From the cell containing the given text, extract its center point as [x, y] coordinate. 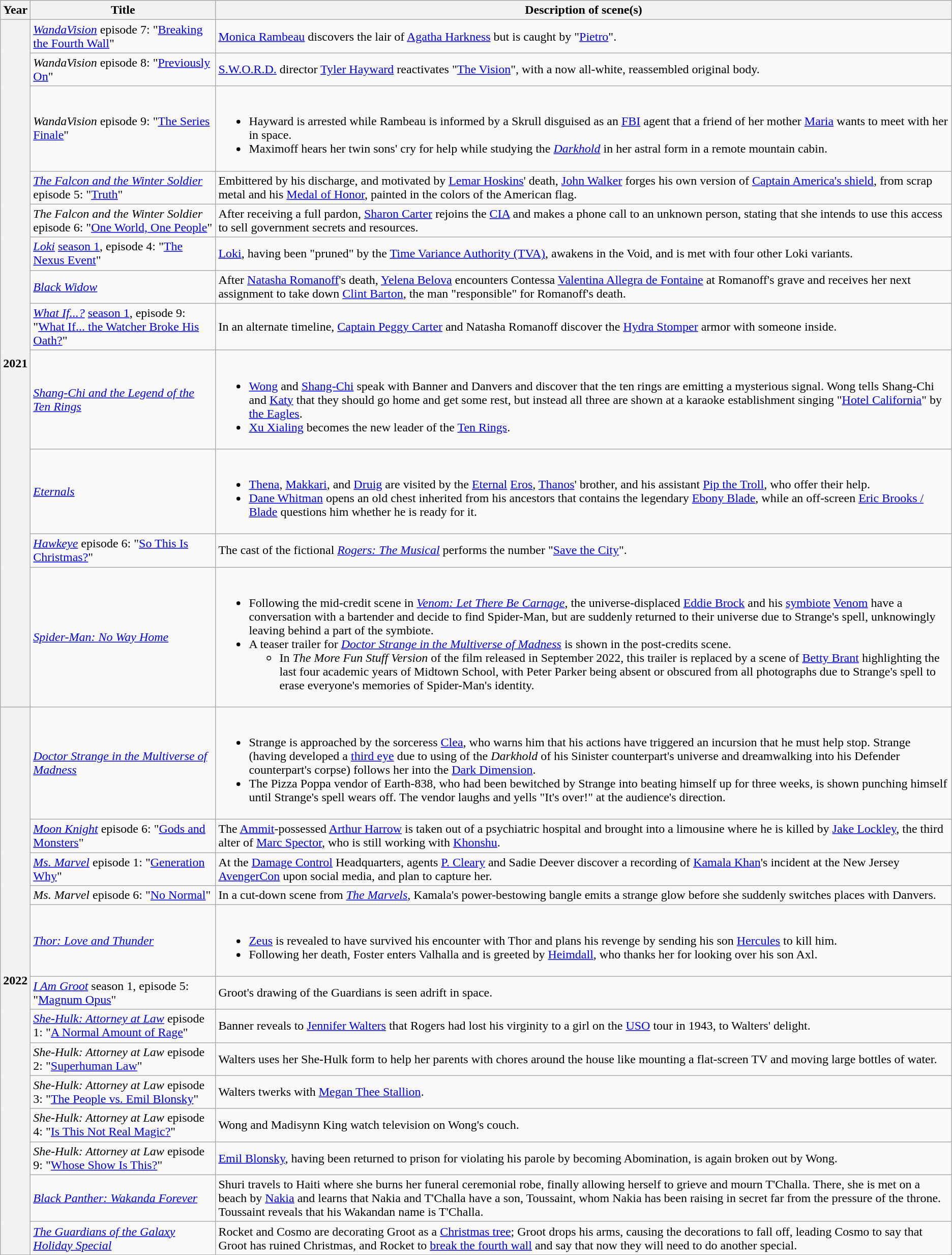
She-Hulk: Attorney at Law episode 1: "A Normal Amount of Rage" [123, 1026]
S.W.O.R.D. director Tyler Hayward reactivates "The Vision", with a now all-white, reassembled original body. [584, 69]
Thor: Love and Thunder [123, 941]
2021 [15, 363]
Year [15, 10]
WandaVision episode 7: "Breaking the Fourth Wall" [123, 37]
Spider-Man: No Way Home [123, 637]
What If...? season 1, episode 9: "What If... the Watcher Broke His Oath?" [123, 327]
She-Hulk: Attorney at Law episode 2: "Superhuman Law" [123, 1059]
Title [123, 10]
Description of scene(s) [584, 10]
Hawkeye episode 6: "So This Is Christmas?" [123, 550]
Walters twerks with Megan Thee Stallion. [584, 1092]
Loki, having been "pruned" by the Time Variance Authority (TVA), awakens in the Void, and is met with four other Loki variants. [584, 253]
Monica Rambeau discovers the lair of Agatha Harkness but is caught by "Pietro". [584, 37]
2022 [15, 981]
Eternals [123, 491]
She-Hulk: Attorney at Law episode 4: "Is This Not Real Magic?" [123, 1125]
The Falcon and the Winter Soldier episode 6: "One World, One People" [123, 221]
Black Panther: Wakanda Forever [123, 1198]
In a cut-down scene from The Marvels, Kamala's power-bestowing bangle emits a strange glow before she suddenly switches places with Danvers. [584, 895]
Ms. Marvel episode 6: "No Normal" [123, 895]
She-Hulk: Attorney at Law episode 3: "The People vs. Emil Blonsky" [123, 1092]
The Falcon and the Winter Soldier episode 5: "Truth" [123, 187]
WandaVision episode 8: "Previously On" [123, 69]
Banner reveals to Jennifer Walters that Rogers had lost his virginity to a girl on the USO tour in 1943, to Walters' delight. [584, 1026]
Groot's drawing of the Guardians is seen adrift in space. [584, 993]
Loki season 1, episode 4: "The Nexus Event" [123, 253]
I Am Groot season 1, episode 5: "Magnum Opus" [123, 993]
She-Hulk: Attorney at Law episode 9: "Whose Show Is This?" [123, 1158]
The cast of the fictional Rogers: The Musical performs the number "Save the City". [584, 550]
The Guardians of the Galaxy Holiday Special [123, 1238]
Walters uses her She-Hulk form to help her parents with chores around the house like mounting a flat-screen TV and moving large bottles of water. [584, 1059]
Doctor Strange in the Multiverse of Madness [123, 763]
Emil Blonsky, having been returned to prison for violating his parole by becoming Abomination, is again broken out by Wong. [584, 1158]
In an alternate timeline, Captain Peggy Carter and Natasha Romanoff discover the Hydra Stomper armor with someone inside. [584, 327]
Ms. Marvel episode 1: "Generation Why" [123, 869]
Moon Knight episode 6: "Gods and Monsters" [123, 836]
Wong and Madisynn King watch television on Wong's couch. [584, 1125]
Shang-Chi and the Legend of the Ten Rings [123, 399]
Black Widow [123, 287]
WandaVision episode 9: "The Series Finale" [123, 128]
